Determine the [x, y] coordinate at the center of the cell enclosing the given text.  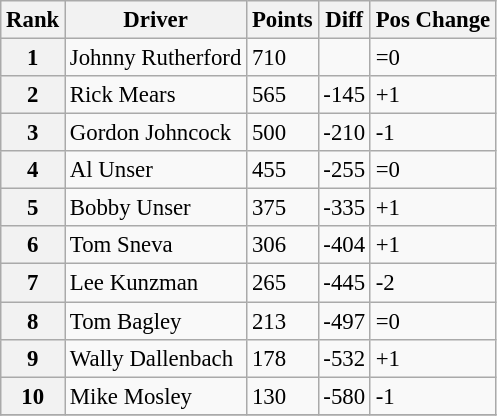
265 [282, 283]
4 [33, 170]
8 [33, 321]
Points [282, 20]
Lee Kunzman [156, 283]
6 [33, 245]
Bobby Unser [156, 208]
-255 [344, 170]
Pos Change [432, 20]
-497 [344, 321]
375 [282, 208]
Diff [344, 20]
Tom Bagley [156, 321]
-580 [344, 396]
213 [282, 321]
3 [33, 133]
2 [33, 95]
Wally Dallenbach [156, 358]
-532 [344, 358]
-404 [344, 245]
5 [33, 208]
-210 [344, 133]
Rick Mears [156, 95]
130 [282, 396]
Johnny Rutherford [156, 58]
710 [282, 58]
Al Unser [156, 170]
10 [33, 396]
Rank [33, 20]
-445 [344, 283]
7 [33, 283]
-145 [344, 95]
Gordon Johncock [156, 133]
306 [282, 245]
9 [33, 358]
-2 [432, 283]
Driver [156, 20]
-335 [344, 208]
Tom Sneva [156, 245]
500 [282, 133]
565 [282, 95]
455 [282, 170]
1 [33, 58]
178 [282, 358]
Mike Mosley [156, 396]
